Pinpoint the cell where the given text exists, returning its [X, Y] midpoint coordinate. 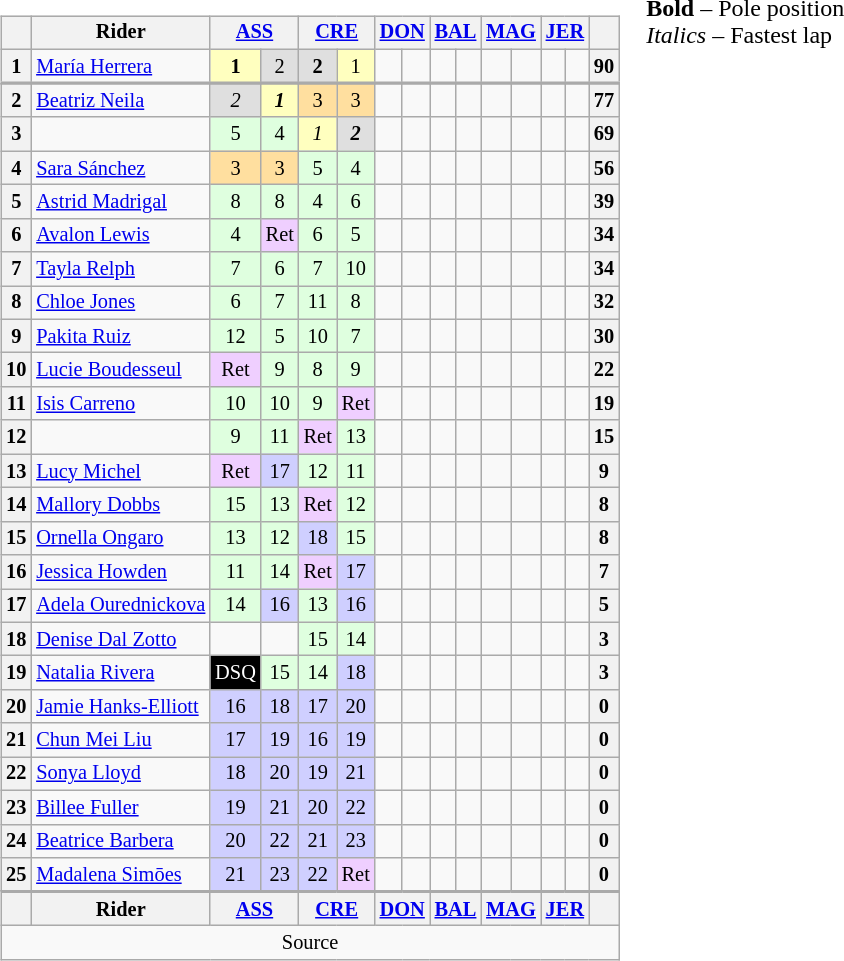
Chloe Jones [120, 303]
Pakita Ruiz [120, 336]
25 [16, 875]
Sara Sánchez [120, 168]
77 [604, 101]
Jamie Hanks-Elliott [120, 707]
Sonya Lloyd [120, 774]
María Herrera [120, 66]
Source [310, 943]
Madalena Simōes [120, 875]
Denise Dal Zotto [120, 639]
Beatrice Barbera [120, 841]
30 [604, 336]
DSQ [235, 673]
Lucie Boudesseul [120, 370]
24 [16, 841]
Mallory Dobbs [120, 505]
Billee Fuller [120, 807]
Lucy Michel [120, 471]
69 [604, 134]
Isis Carreno [120, 404]
Adela Ourednickova [120, 606]
Tayla Relph [120, 269]
Ornella Ongaro [120, 538]
39 [604, 202]
Avalon Lewis [120, 235]
Astrid Madrigal [120, 202]
Beatriz Neila [120, 101]
Chun Mei Liu [120, 740]
90 [604, 66]
Jessica Howden [120, 572]
Natalia Rivera [120, 673]
56 [604, 168]
32 [604, 303]
